Search for the cell housing the specified text and yield its (X, Y) center coordinate. 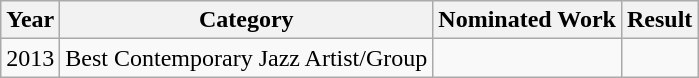
Year (30, 20)
Category (246, 20)
Best Contemporary Jazz Artist/Group (246, 58)
2013 (30, 58)
Result (659, 20)
Nominated Work (528, 20)
